Identify which cell holds the provided text, then report its [x, y] central coordinate. 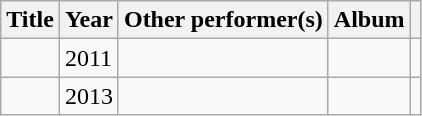
Title [30, 20]
2011 [88, 58]
Year [88, 20]
Other performer(s) [223, 20]
2013 [88, 96]
Album [369, 20]
